For the text-containing cell, return its midpoint in [x, y] coordinate format. 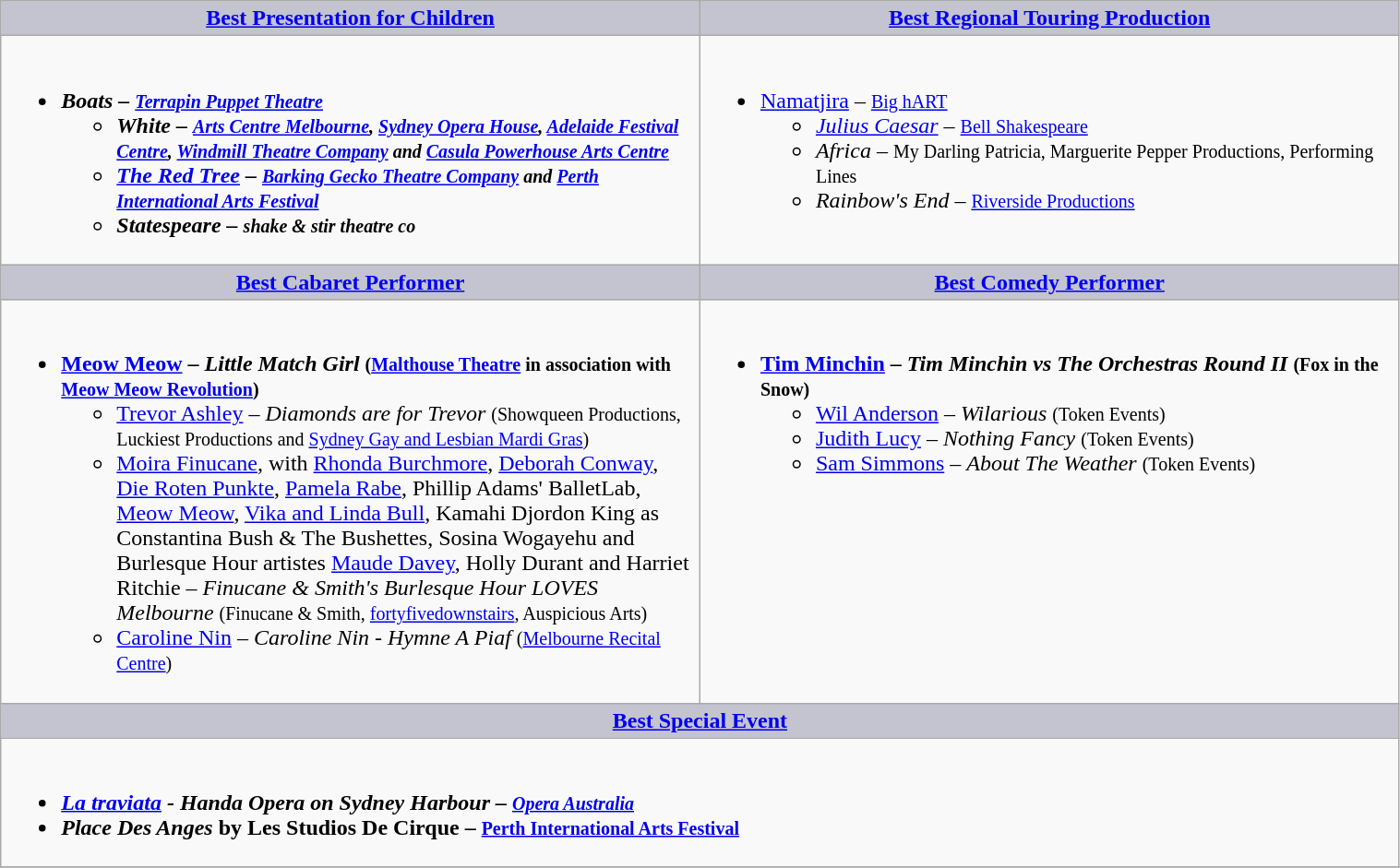
Best Cabaret Performer [351, 282]
Best Regional Touring Production [1049, 18]
Best Comedy Performer [1049, 282]
Best Presentation for Children [351, 18]
Best Special Event [700, 720]
La traviata - Handa Opera on Sydney Harbour – Opera AustraliaPlace Des Anges by Les Studios De Cirque – Perth International Arts Festival [700, 803]
